Locate the cell with the specified text and output its (X, Y) center coordinate. 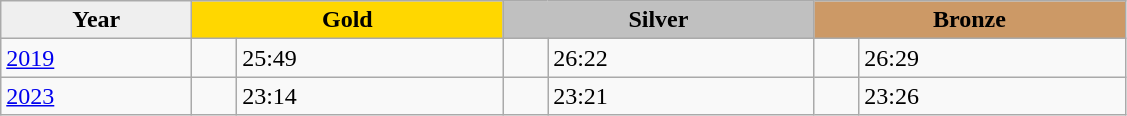
Gold (348, 20)
26:29 (992, 58)
25:49 (370, 58)
Bronze (970, 20)
26:22 (681, 58)
Year (96, 20)
2023 (96, 96)
23:26 (992, 96)
Silver (658, 20)
23:21 (681, 96)
23:14 (370, 96)
2019 (96, 58)
